Pinpoint the cell where the given text exists, returning its (X, Y) midpoint coordinate. 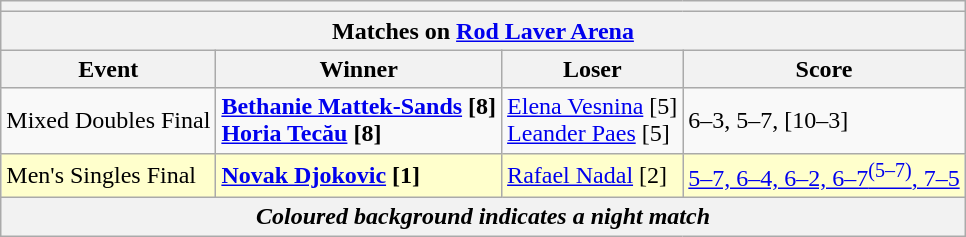
Matches on Rod Laver Arena (483, 31)
Elena Vesnina [5] Leander Paes [5] (592, 120)
Rafael Nadal [2] (592, 176)
6–3, 5–7, [10–3] (824, 120)
Winner (359, 69)
Novak Djokovic [1] (359, 176)
Loser (592, 69)
Mixed Doubles Final (108, 120)
Coloured background indicates a night match (483, 217)
Score (824, 69)
5–7, 6–4, 6–2, 6–7(5–7), 7–5 (824, 176)
Event (108, 69)
Men's Singles Final (108, 176)
Bethanie Mattek-Sands [8] Horia Tecău [8] (359, 120)
